Provide the [X, Y] coordinate of the cell's center where the given text is located.  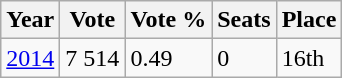
0.49 [168, 58]
16th [309, 58]
Year [30, 20]
Vote [92, 20]
Place [309, 20]
2014 [30, 58]
Vote % [168, 20]
0 [244, 58]
Seats [244, 20]
7 514 [92, 58]
